Identify which cell holds the provided text, then report its [X, Y] central coordinate. 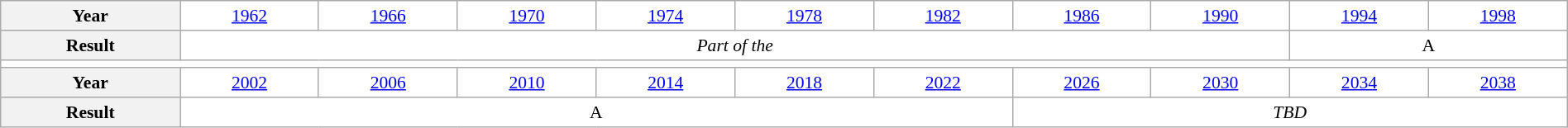
1966 [388, 16]
1986 [1082, 16]
1990 [1221, 16]
1970 [527, 16]
1978 [805, 16]
TBD [1290, 112]
2010 [527, 83]
1998 [1498, 16]
2022 [943, 83]
2034 [1360, 83]
2030 [1221, 83]
Part of the [735, 45]
1982 [943, 16]
2038 [1498, 83]
1994 [1360, 16]
1974 [666, 16]
2026 [1082, 83]
2002 [250, 83]
2018 [805, 83]
2014 [666, 83]
1962 [250, 16]
2006 [388, 83]
